Identify which cell holds the provided text, then report its (X, Y) central coordinate. 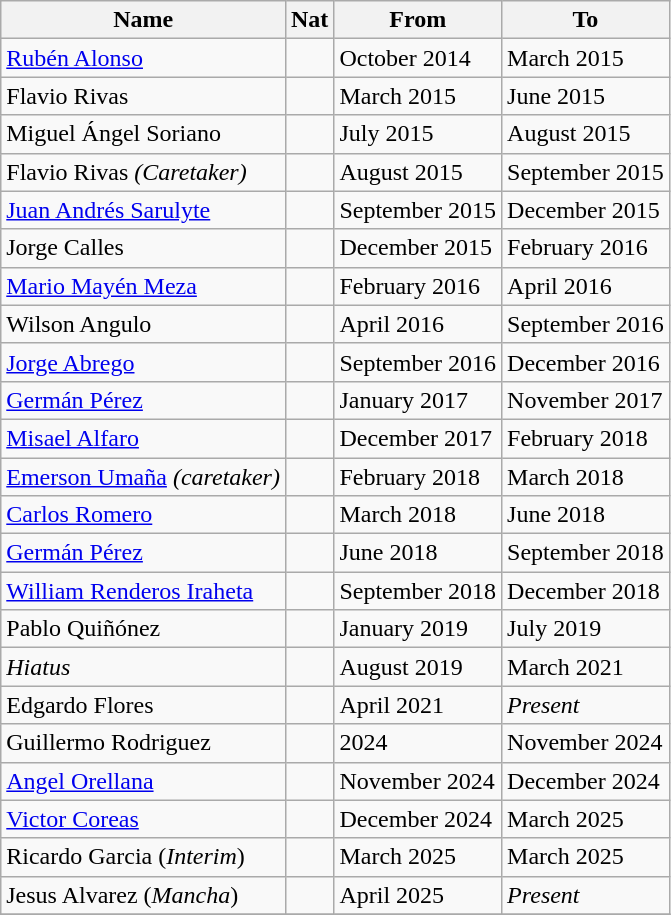
July 2019 (586, 629)
April 2025 (418, 895)
Mario Mayén Meza (144, 286)
Jorge Abrego (144, 362)
April 2021 (418, 705)
October 2014 (418, 58)
Miguel Ángel Soriano (144, 134)
December 2018 (586, 591)
Angel Orellana (144, 781)
January 2019 (418, 629)
Nat (309, 20)
March 2021 (586, 667)
June 2015 (586, 96)
Wilson Angulo (144, 324)
From (418, 20)
August 2019 (418, 667)
Flavio Rivas (Caretaker) (144, 172)
November 2017 (586, 400)
Carlos Romero (144, 515)
Jorge Calles (144, 248)
Misael Alfaro (144, 438)
Emerson Umaña (caretaker) (144, 477)
Pablo Quiñónez (144, 629)
Victor Coreas (144, 819)
Jesus Alvarez (Mancha) (144, 895)
2024 (418, 743)
William Renderos Iraheta (144, 591)
Name (144, 20)
January 2017 (418, 400)
December 2016 (586, 362)
Edgardo Flores (144, 705)
Flavio Rivas (144, 96)
Guillermo Rodriguez (144, 743)
Ricardo Garcia (Interim) (144, 857)
Hiatus (144, 667)
July 2015 (418, 134)
Rubén Alonso (144, 58)
December 2017 (418, 438)
To (586, 20)
Juan Andrés Sarulyte (144, 210)
